Capture the cell that displays the provided text and extract its (x, y) central coordinate. 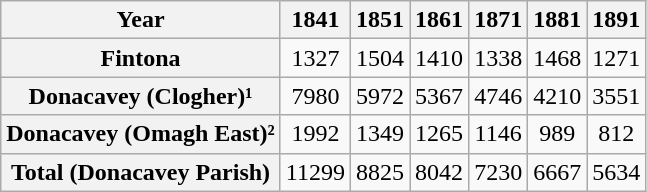
4210 (558, 96)
1410 (440, 58)
1881 (558, 20)
5367 (440, 96)
3551 (616, 96)
1891 (616, 20)
1468 (558, 58)
812 (616, 134)
8042 (440, 172)
Year (141, 20)
1841 (315, 20)
1146 (498, 134)
7230 (498, 172)
11299 (315, 172)
1265 (440, 134)
4746 (498, 96)
1349 (380, 134)
Fintona (141, 58)
5972 (380, 96)
1861 (440, 20)
Total (Donacavey Parish) (141, 172)
Donacavey (Omagh East)² (141, 134)
1271 (616, 58)
1504 (380, 58)
1871 (498, 20)
8825 (380, 172)
1327 (315, 58)
5634 (616, 172)
7980 (315, 96)
6667 (558, 172)
1992 (315, 134)
989 (558, 134)
1851 (380, 20)
Donacavey (Clogher)¹ (141, 96)
1338 (498, 58)
